Return [X, Y] of the center of cell containing provided text 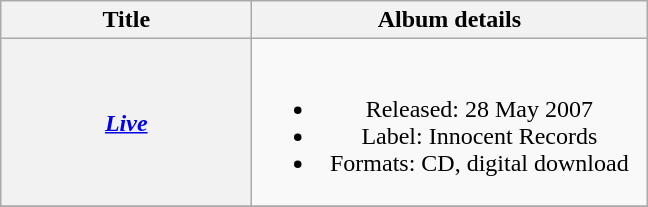
Released: 28 May 2007Label: Innocent RecordsFormats: CD, digital download [450, 122]
Live [126, 122]
Title [126, 20]
Album details [450, 20]
